Detect which cell encompasses the target text, then output its [X, Y] center coordinate. 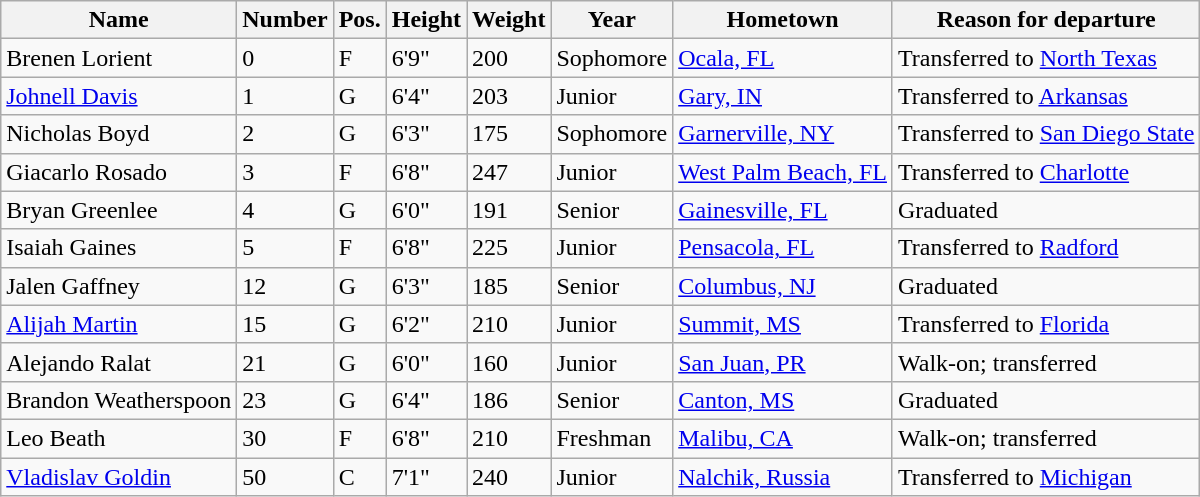
Brandon Weatherspoon [119, 400]
Nalchik, Russia [783, 477]
Giacarlo Rosado [119, 172]
Transferred to Michigan [1046, 477]
5 [285, 248]
Vladislav Goldin [119, 477]
0 [285, 58]
Gary, IN [783, 96]
Canton, MS [783, 400]
Johnell Davis [119, 96]
Pos. [360, 20]
191 [509, 210]
15 [285, 324]
Garnerville, NY [783, 134]
Alejando Ralat [119, 362]
186 [509, 400]
160 [509, 362]
1 [285, 96]
225 [509, 248]
Year [612, 20]
San Juan, PR [783, 362]
203 [509, 96]
Height [426, 20]
Name [119, 20]
30 [285, 438]
Hometown [783, 20]
7'1" [426, 477]
Number [285, 20]
175 [509, 134]
Transferred to Arkansas [1046, 96]
Brenen Lorient [119, 58]
Transferred to San Diego State [1046, 134]
4 [285, 210]
Freshman [612, 438]
23 [285, 400]
247 [509, 172]
200 [509, 58]
3 [285, 172]
Reason for departure [1046, 20]
West Palm Beach, FL [783, 172]
Summit, MS [783, 324]
C [360, 477]
6'2" [426, 324]
6'9" [426, 58]
Malibu, CA [783, 438]
Gainesville, FL [783, 210]
Weight [509, 20]
Nicholas Boyd [119, 134]
Ocala, FL [783, 58]
Transferred to North Texas [1046, 58]
Isaiah Gaines [119, 248]
Pensacola, FL [783, 248]
Columbus, NJ [783, 286]
50 [285, 477]
2 [285, 134]
240 [509, 477]
Transferred to Florida [1046, 324]
Transferred to Radford [1046, 248]
Transferred to Charlotte [1046, 172]
21 [285, 362]
Jalen Gaffney [119, 286]
Leo Beath [119, 438]
12 [285, 286]
Alijah Martin [119, 324]
Bryan Greenlee [119, 210]
185 [509, 286]
